Find where the given text appears and provide that cell's center as (X, Y) coordinate. 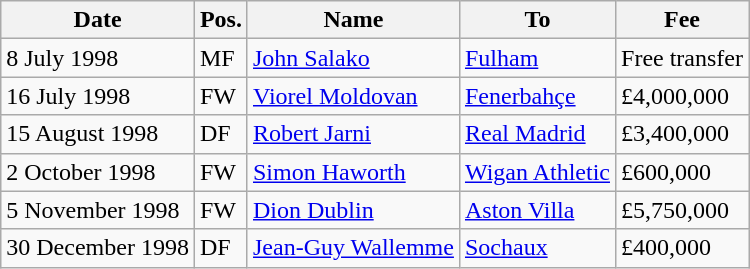
Real Madrid (537, 134)
£4,000,000 (682, 96)
John Salako (353, 58)
Wigan Athletic (537, 172)
5 November 1998 (98, 210)
£3,400,000 (682, 134)
30 December 1998 (98, 248)
Dion Dublin (353, 210)
£5,750,000 (682, 210)
Viorel Moldovan (353, 96)
Free transfer (682, 58)
2 October 1998 (98, 172)
£400,000 (682, 248)
15 August 1998 (98, 134)
Jean-Guy Wallemme (353, 248)
Aston Villa (537, 210)
Fee (682, 20)
To (537, 20)
MF (220, 58)
Date (98, 20)
Name (353, 20)
Fulham (537, 58)
Simon Haworth (353, 172)
£600,000 (682, 172)
8 July 1998 (98, 58)
Sochaux (537, 248)
Fenerbahçe (537, 96)
Pos. (220, 20)
16 July 1998 (98, 96)
Robert Jarni (353, 134)
